Return the [x, y] coordinate for the center point of the cell that contains the specified text.  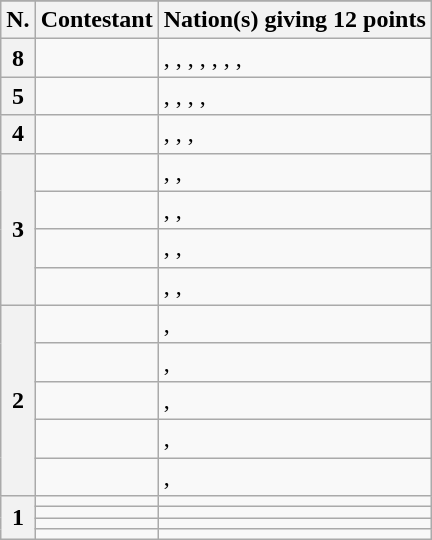
8 [18, 58]
1 [18, 518]
N. [18, 20]
, , , , [294, 96]
Contestant [96, 20]
, , , [294, 134]
Nation(s) giving 12 points [294, 20]
2 [18, 400]
5 [18, 96]
4 [18, 134]
3 [18, 229]
, , , , , , , [294, 58]
